Output the (x, y) coordinate of the center of the cell containing the given text.  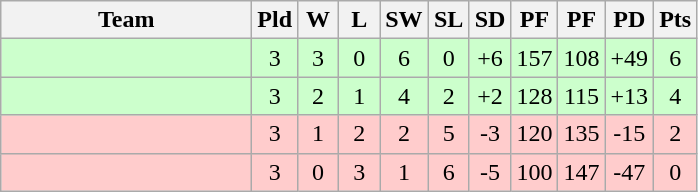
-47 (630, 172)
SW (404, 20)
100 (534, 172)
+13 (630, 96)
L (360, 20)
5 (448, 134)
108 (582, 58)
Pld (275, 20)
120 (534, 134)
SD (490, 20)
135 (582, 134)
-15 (630, 134)
+49 (630, 58)
PD (630, 20)
115 (582, 96)
147 (582, 172)
+2 (490, 96)
-3 (490, 134)
128 (534, 96)
-5 (490, 172)
SL (448, 20)
+6 (490, 58)
Team (126, 20)
157 (534, 58)
W (318, 20)
Pts (676, 20)
